Detect which cell encompasses the target text, then output its [X, Y] center coordinate. 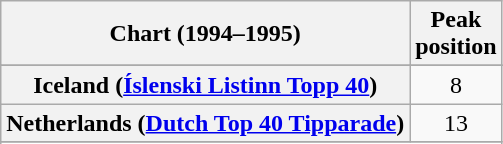
8 [456, 85]
Peakposition [456, 34]
Netherlands (Dutch Top 40 Tipparade) [206, 123]
13 [456, 123]
Chart (1994–1995) [206, 34]
Iceland (Íslenski Listinn Topp 40) [206, 85]
